Search for the cell housing the specified text and yield its [X, Y] center coordinate. 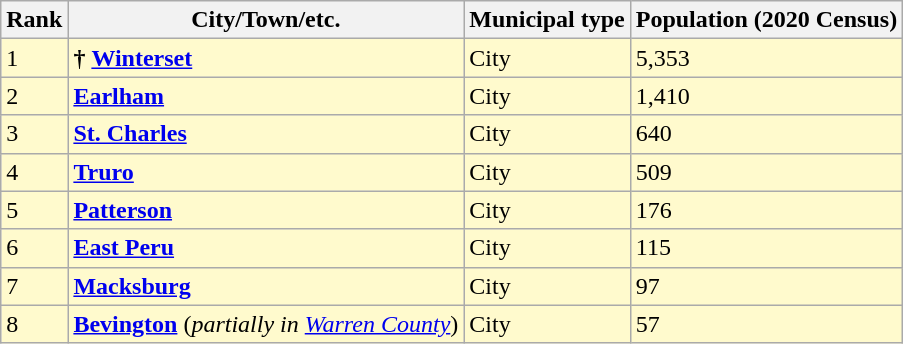
115 [766, 248]
1 [34, 58]
1,410 [766, 96]
176 [766, 210]
Population (2020 Census) [766, 20]
Macksburg [266, 286]
East Peru [266, 248]
7 [34, 286]
4 [34, 172]
8 [34, 324]
5 [34, 210]
3 [34, 134]
640 [766, 134]
2 [34, 96]
City/Town/etc. [266, 20]
Patterson [266, 210]
Bevington (partially in Warren County) [266, 324]
6 [34, 248]
5,353 [766, 58]
Truro [266, 172]
Municipal type [547, 20]
97 [766, 286]
509 [766, 172]
St. Charles [266, 134]
† Winterset [266, 58]
57 [766, 324]
Earlham [266, 96]
Rank [34, 20]
